Locate the cell with the specified text and output its [x, y] center coordinate. 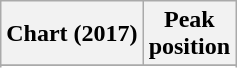
Chart (2017) [72, 34]
Peak position [189, 34]
